Extract the [X, Y] coordinate from the center of the cell holding the provided text.  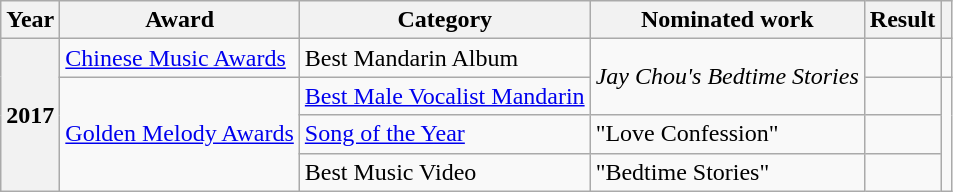
Best Music Video [444, 172]
Category [444, 20]
"Bedtime Stories" [727, 172]
Jay Chou's Bedtime Stories [727, 77]
Best Male Vocalist Mandarin [444, 96]
Year [30, 20]
"Love Confession" [727, 134]
Best Mandarin Album [444, 58]
Song of the Year [444, 134]
2017 [30, 115]
Chinese Music Awards [180, 58]
Result [902, 20]
Award [180, 20]
Nominated work [727, 20]
Golden Melody Awards [180, 134]
